Scan for the cell matching the given text and deliver its [x, y] coordinate at center. 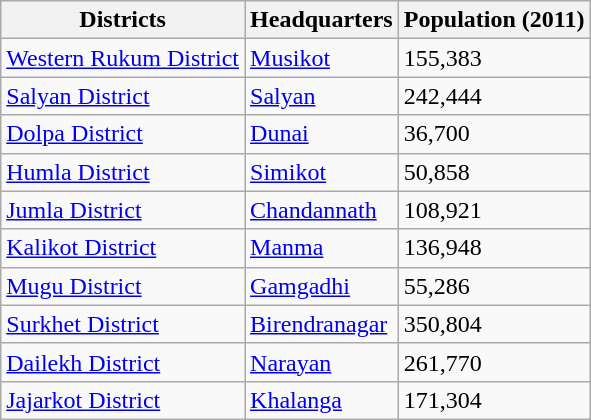
Gamgadhi [322, 286]
Mugu District [123, 286]
Western Rukum District [123, 58]
155,383 [494, 58]
Humla District [123, 172]
350,804 [494, 324]
Dunai [322, 134]
Dolpa District [123, 134]
Population (2011) [494, 20]
Narayan [322, 362]
108,921 [494, 210]
Jumla District [123, 210]
Simikot [322, 172]
Districts [123, 20]
55,286 [494, 286]
Jajarkot District [123, 400]
Manma [322, 248]
Chandannath [322, 210]
Salyan [322, 96]
242,444 [494, 96]
Salyan District [123, 96]
Birendranagar [322, 324]
261,770 [494, 362]
Headquarters [322, 20]
171,304 [494, 400]
50,858 [494, 172]
36,700 [494, 134]
Dailekh District [123, 362]
Musikot [322, 58]
Khalanga [322, 400]
Kalikot District [123, 248]
136,948 [494, 248]
Surkhet District [123, 324]
